Detect which cell encompasses the target text, then output its [X, Y] center coordinate. 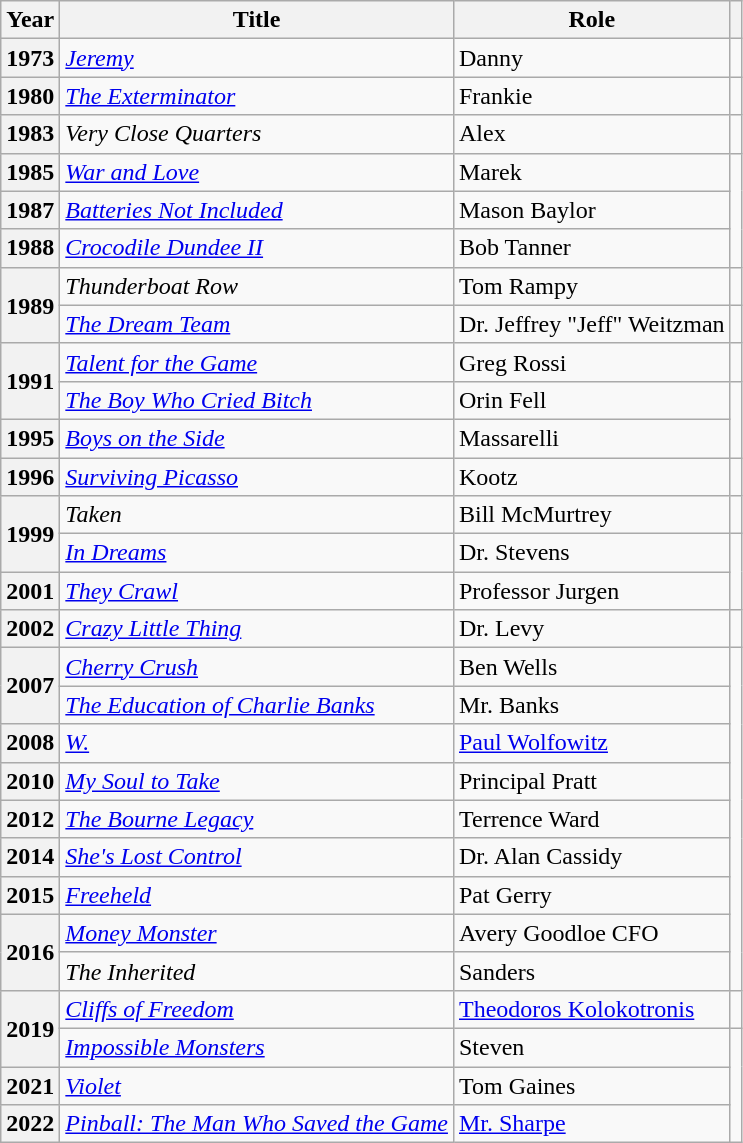
War and Love [257, 172]
2014 [30, 857]
Professor Jurgen [592, 591]
Dr. Alan Cassidy [592, 857]
2002 [30, 629]
Thunderboat Row [257, 286]
Very Close Quarters [257, 134]
Greg Rossi [592, 362]
2001 [30, 591]
Theodoros Kolokotronis [592, 1009]
1999 [30, 534]
Mr. Sharpe [592, 1124]
The Boy Who Cried Bitch [257, 400]
1989 [30, 305]
Cherry Crush [257, 667]
Money Monster [257, 933]
Batteries Not Included [257, 210]
Talent for the Game [257, 362]
Bob Tanner [592, 248]
2015 [30, 895]
Year [30, 20]
1988 [30, 248]
Title [257, 20]
Pat Gerry [592, 895]
Mason Baylor [592, 210]
2016 [30, 952]
2010 [30, 781]
Boys on the Side [257, 438]
Steven [592, 1047]
2012 [30, 819]
1985 [30, 172]
Cliffs of Freedom [257, 1009]
Violet [257, 1085]
The Exterminator [257, 96]
The Inherited [257, 971]
1996 [30, 477]
She's Lost Control [257, 857]
They Crawl [257, 591]
Impossible Monsters [257, 1047]
Tom Gaines [592, 1085]
Surviving Picasso [257, 477]
Bill McMurtrey [592, 515]
Massarelli [592, 438]
Sanders [592, 971]
Mr. Banks [592, 705]
Principal Pratt [592, 781]
1983 [30, 134]
1980 [30, 96]
Dr. Levy [592, 629]
Jeremy [257, 58]
Alex [592, 134]
Marek [592, 172]
Crocodile Dundee II [257, 248]
1991 [30, 381]
2022 [30, 1124]
Ben Wells [592, 667]
1995 [30, 438]
Role [592, 20]
The Dream Team [257, 324]
2007 [30, 686]
Dr. Jeffrey "Jeff" Weitzman [592, 324]
Kootz [592, 477]
Danny [592, 58]
Avery Goodloe CFO [592, 933]
The Bourne Legacy [257, 819]
The Education of Charlie Banks [257, 705]
In Dreams [257, 553]
2021 [30, 1085]
Frankie [592, 96]
Paul Wolfowitz [592, 743]
Terrence Ward [592, 819]
Taken [257, 515]
Freeheld [257, 895]
2008 [30, 743]
W. [257, 743]
Orin Fell [592, 400]
Pinball: The Man Who Saved the Game [257, 1124]
2019 [30, 1028]
Dr. Stevens [592, 553]
1973 [30, 58]
Tom Rampy [592, 286]
My Soul to Take [257, 781]
Crazy Little Thing [257, 629]
1987 [30, 210]
